Detect which cell encompasses the target text, then output its [x, y] center coordinate. 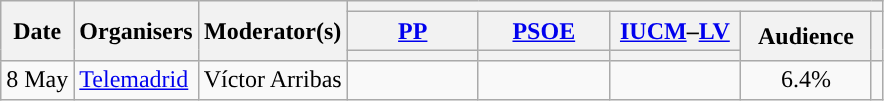
PSOE [544, 31]
PP [412, 31]
Date [38, 31]
Telemadrid [136, 80]
Organisers [136, 31]
Audience [806, 36]
8 May [38, 80]
IUCM–LV [674, 31]
Víctor Arribas [272, 80]
Moderator(s) [272, 31]
6.4% [806, 80]
